Scan for the cell matching the given text and deliver its (x, y) coordinate at center. 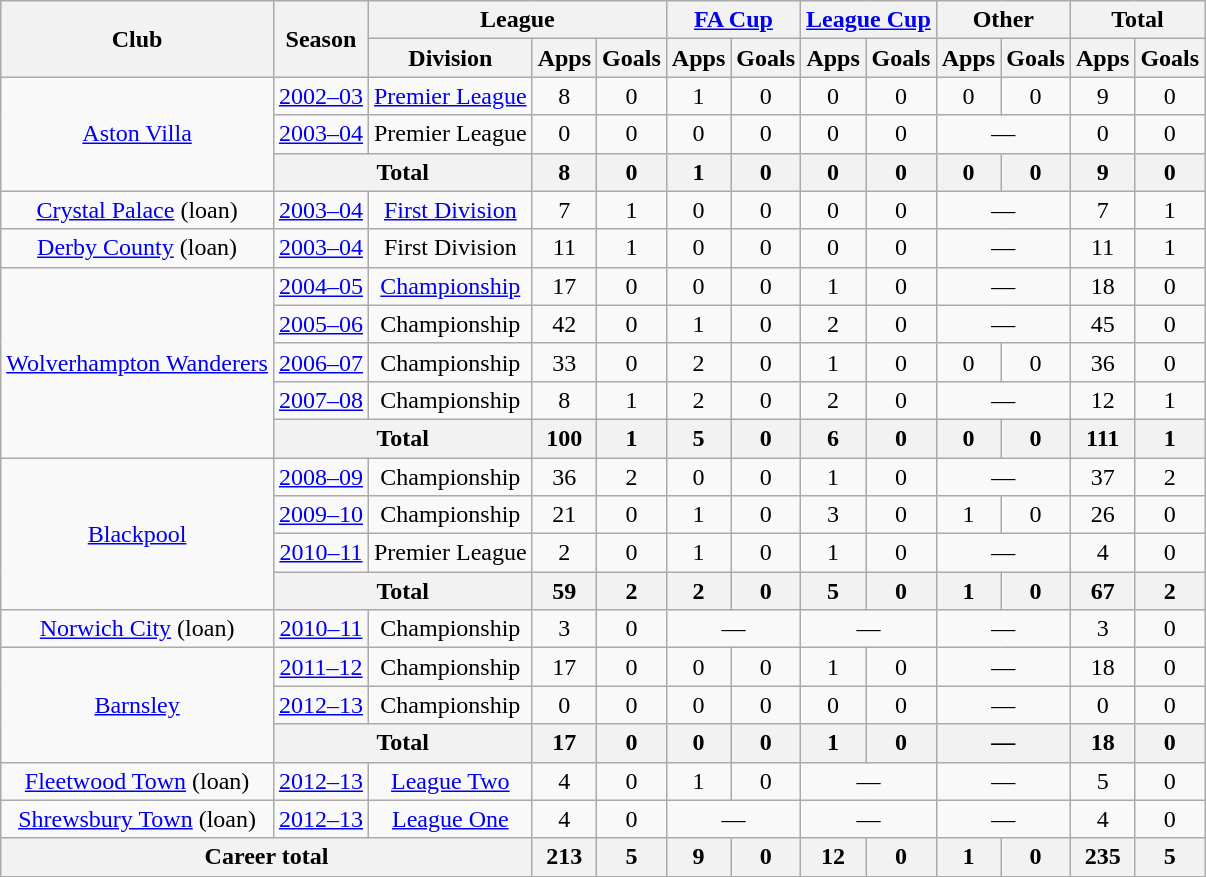
42 (564, 324)
45 (1102, 324)
26 (1102, 515)
2002–03 (320, 96)
2008–09 (320, 477)
100 (564, 438)
Career total (266, 857)
6 (834, 438)
Other (1003, 20)
2009–10 (320, 515)
2005–06 (320, 324)
League Cup (869, 20)
2006–07 (320, 362)
League One (450, 819)
League (517, 20)
2004–05 (320, 286)
Fleetwood Town (loan) (138, 781)
Division (450, 58)
21 (564, 515)
Aston Villa (138, 134)
Club (138, 39)
2007–08 (320, 400)
Shrewsbury Town (loan) (138, 819)
Crystal Palace (loan) (138, 210)
League Two (450, 781)
Derby County (loan) (138, 248)
2011–12 (320, 667)
33 (564, 362)
FA Cup (733, 20)
213 (564, 857)
111 (1102, 438)
Season (320, 39)
59 (564, 591)
Wolverhampton Wanderers (138, 362)
235 (1102, 857)
Blackpool (138, 534)
67 (1102, 591)
37 (1102, 477)
Norwich City (loan) (138, 629)
Barnsley (138, 705)
